Detect which cell encompasses the target text, then output its [X, Y] center coordinate. 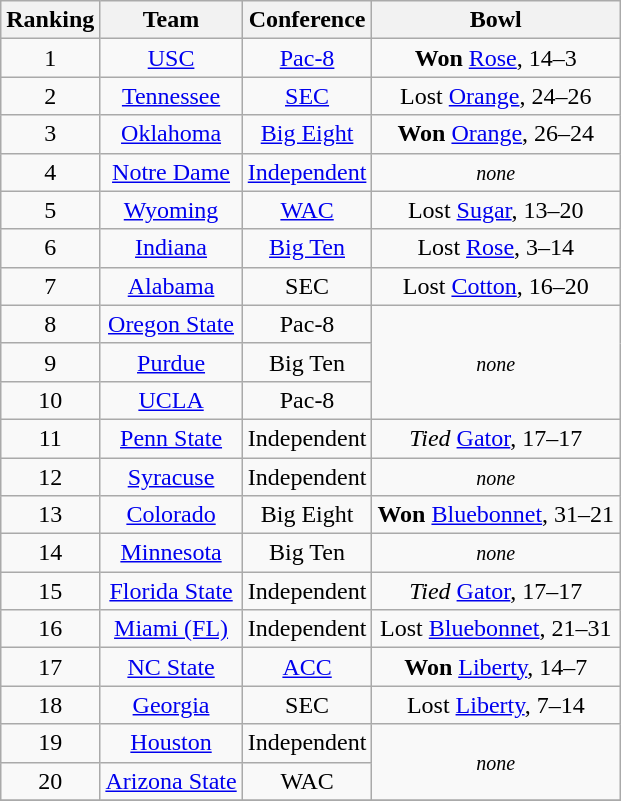
Alabama [171, 286]
Lost Bluebonnet, 21–31 [496, 629]
NC State [171, 667]
17 [50, 667]
Miami (FL) [171, 629]
11 [50, 438]
Penn State [171, 438]
9 [50, 362]
20 [50, 781]
Purdue [171, 362]
Won Liberty, 14–7 [496, 667]
Lost Orange, 24–26 [496, 96]
Won Rose, 14–3 [496, 58]
Arizona State [171, 781]
Minnesota [171, 553]
Georgia [171, 705]
ACC [307, 667]
Houston [171, 743]
UCLA [171, 400]
18 [50, 705]
8 [50, 324]
10 [50, 400]
Team [171, 20]
6 [50, 248]
14 [50, 553]
Syracuse [171, 477]
Lost Sugar, 13–20 [496, 210]
2 [50, 96]
13 [50, 515]
7 [50, 286]
Lost Cotton, 16–20 [496, 286]
3 [50, 134]
Bowl [496, 20]
4 [50, 172]
Lost Rose, 3–14 [496, 248]
Florida State [171, 591]
Oklahoma [171, 134]
Colorado [171, 515]
1 [50, 58]
Indiana [171, 248]
Tennessee [171, 96]
Lost Liberty, 7–14 [496, 705]
Won Orange, 26–24 [496, 134]
19 [50, 743]
Wyoming [171, 210]
USC [171, 58]
Won Bluebonnet, 31–21 [496, 515]
15 [50, 591]
12 [50, 477]
5 [50, 210]
16 [50, 629]
Notre Dame [171, 172]
Oregon State [171, 324]
Ranking [50, 20]
Conference [307, 20]
